Return [X, Y] of the center of cell containing provided text 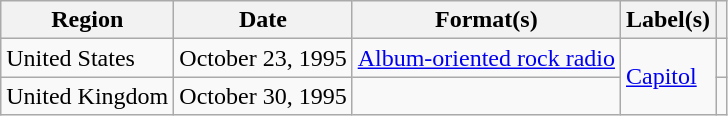
Album-oriented rock radio [486, 58]
October 23, 1995 [263, 58]
Format(s) [486, 20]
Capitol [668, 77]
United States [88, 58]
Date [263, 20]
Region [88, 20]
Label(s) [668, 20]
United Kingdom [88, 96]
October 30, 1995 [263, 96]
